Provide the (X, Y) coordinate of the cell's center where the given text is located.  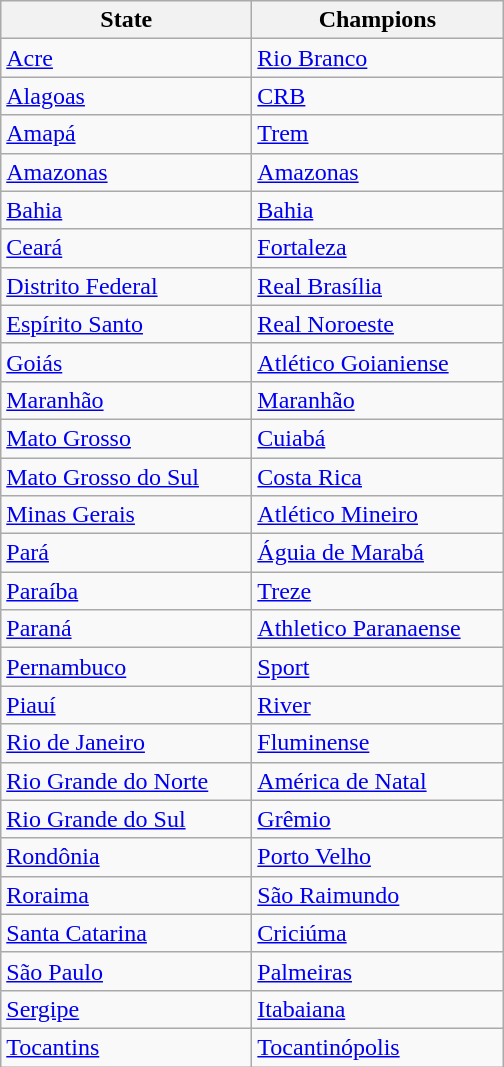
Pará (126, 553)
Treze (378, 591)
Piauí (126, 705)
Atlético Goianiense (378, 362)
Fluminense (378, 743)
Goiás (126, 362)
Athletico Paranaense (378, 629)
Rio Grande do Sul (126, 819)
Rio Branco (378, 58)
Tocantinópolis (378, 1047)
Real Brasília (378, 286)
Minas Gerais (126, 515)
Alagoas (126, 96)
Fortaleza (378, 248)
Ceará (126, 248)
Paraíba (126, 591)
CRB (378, 96)
Atlético Mineiro (378, 515)
Itabaiana (378, 1009)
Sport (378, 667)
América de Natal (378, 781)
Rio de Janeiro (126, 743)
Cuiabá (378, 438)
Acre (126, 58)
Mato Grosso do Sul (126, 477)
São Raimundo (378, 895)
Paraná (126, 629)
Tocantins (126, 1047)
Rondônia (126, 857)
State (126, 20)
Roraima (126, 895)
Criciúma (378, 933)
Palmeiras (378, 971)
Águia de Marabá (378, 553)
Pernambuco (126, 667)
Santa Catarina (126, 933)
Real Noroeste (378, 324)
Champions (378, 20)
São Paulo (126, 971)
Distrito Federal (126, 286)
Trem (378, 134)
Costa Rica (378, 477)
River (378, 705)
Porto Velho (378, 857)
Espírito Santo (126, 324)
Sergipe (126, 1009)
Rio Grande do Norte (126, 781)
Mato Grosso (126, 438)
Amapá (126, 134)
Grêmio (378, 819)
